Pinpoint the cell where the given text exists, returning its [x, y] midpoint coordinate. 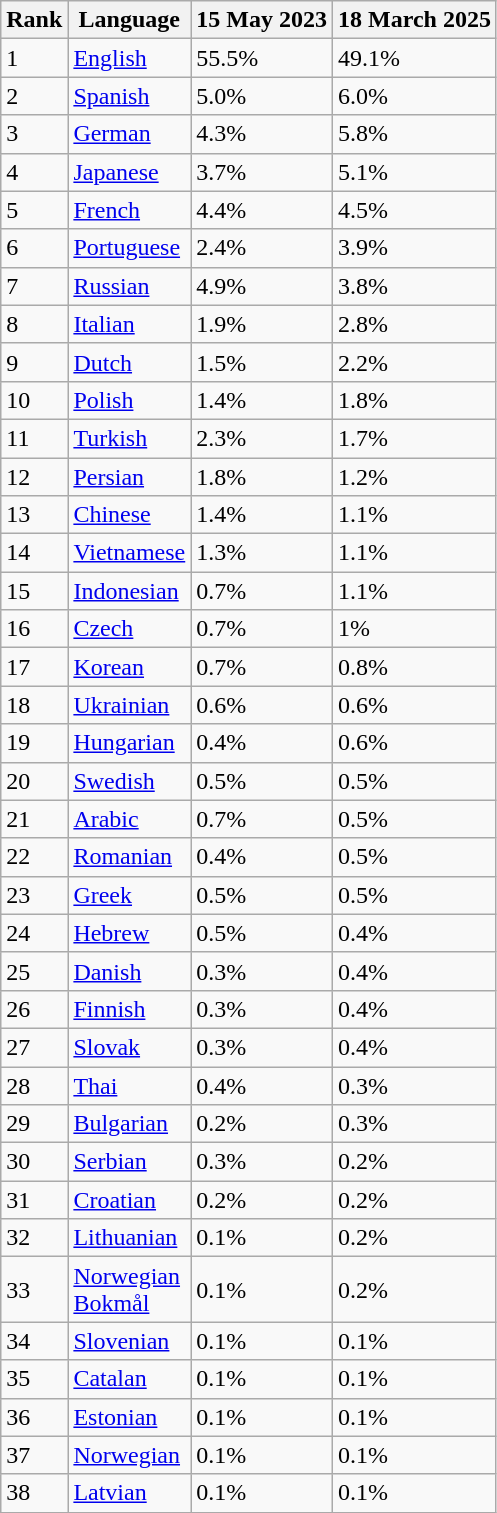
Danish [130, 971]
2.3% [262, 438]
Ukrainian [130, 705]
21 [34, 819]
Latvian [130, 1493]
10 [34, 400]
Thai [130, 1085]
Japanese [130, 172]
1.9% [262, 324]
22 [34, 857]
12 [34, 477]
Romanian [130, 857]
NorwegianBokmål [130, 1290]
30 [34, 1162]
6.0% [414, 96]
Hebrew [130, 933]
31 [34, 1200]
Finnish [130, 1009]
5.1% [414, 172]
20 [34, 781]
Dutch [130, 362]
49.1% [414, 58]
Slovak [130, 1047]
1.3% [262, 553]
19 [34, 743]
3.7% [262, 172]
Bulgarian [130, 1124]
6 [34, 248]
7 [34, 286]
14 [34, 553]
15 May 2023 [262, 20]
24 [34, 933]
Polish [130, 400]
Korean [130, 667]
Language [130, 20]
13 [34, 515]
3.9% [414, 248]
2 [34, 96]
32 [34, 1238]
26 [34, 1009]
16 [34, 629]
French [130, 210]
2.8% [414, 324]
German [130, 134]
4.3% [262, 134]
17 [34, 667]
4 [34, 172]
36 [34, 1417]
1% [414, 629]
15 [34, 591]
Portuguese [130, 248]
Italian [130, 324]
Serbian [130, 1162]
34 [34, 1341]
Catalan [130, 1379]
18 [34, 705]
Rank [34, 20]
2.2% [414, 362]
11 [34, 438]
4.4% [262, 210]
25 [34, 971]
Hungarian [130, 743]
3 [34, 134]
Czech [130, 629]
9 [34, 362]
Lithuanian [130, 1238]
5.8% [414, 134]
4.5% [414, 210]
3.8% [414, 286]
33 [34, 1290]
Indonesian [130, 591]
55.5% [262, 58]
35 [34, 1379]
Swedish [130, 781]
Slovenian [130, 1341]
18 March 2025 [414, 20]
Spanish [130, 96]
Croatian [130, 1200]
English [130, 58]
1.7% [414, 438]
28 [34, 1085]
0.8% [414, 667]
4.9% [262, 286]
Arabic [130, 819]
Turkish [130, 438]
5.0% [262, 96]
37 [34, 1455]
Vietnamese [130, 553]
Greek [130, 895]
27 [34, 1047]
Norwegian [130, 1455]
Persian [130, 477]
Chinese [130, 515]
5 [34, 210]
2.4% [262, 248]
38 [34, 1493]
1 [34, 58]
8 [34, 324]
23 [34, 895]
1.2% [414, 477]
Russian [130, 286]
Estonian [130, 1417]
29 [34, 1124]
1.5% [262, 362]
